Return (x, y) of the center of cell containing provided text 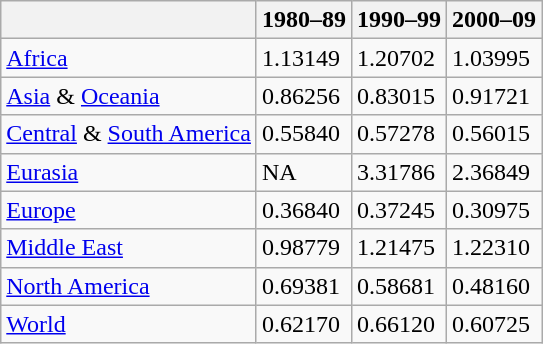
Africa (129, 58)
Asia & Oceania (129, 96)
World (129, 324)
1.22310 (494, 248)
1.13149 (304, 58)
1.21475 (400, 248)
0.58681 (400, 286)
0.36840 (304, 210)
0.98779 (304, 248)
0.69381 (304, 286)
2.36849 (494, 172)
Europe (129, 210)
0.57278 (400, 134)
2000–09 (494, 20)
Middle East (129, 248)
0.83015 (400, 96)
0.56015 (494, 134)
1.20702 (400, 58)
1980–89 (304, 20)
0.91721 (494, 96)
NA (304, 172)
3.31786 (400, 172)
North America (129, 286)
0.86256 (304, 96)
0.62170 (304, 324)
0.60725 (494, 324)
0.66120 (400, 324)
0.55840 (304, 134)
Eurasia (129, 172)
0.48160 (494, 286)
1.03995 (494, 58)
0.30975 (494, 210)
0.37245 (400, 210)
1990–99 (400, 20)
Central & South America (129, 134)
